Capture the cell that displays the provided text and extract its (x, y) central coordinate. 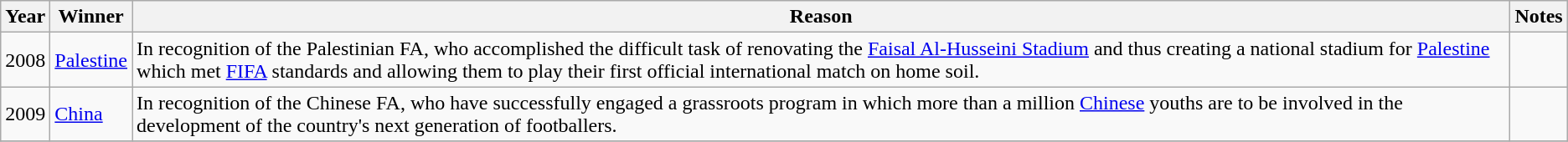
Year (25, 17)
2009 (25, 114)
Notes (1539, 17)
Winner (91, 17)
Reason (821, 17)
China (91, 114)
Palestine (91, 60)
2008 (25, 60)
